Extract the (X, Y) coordinate from the center of the cell holding the provided text.  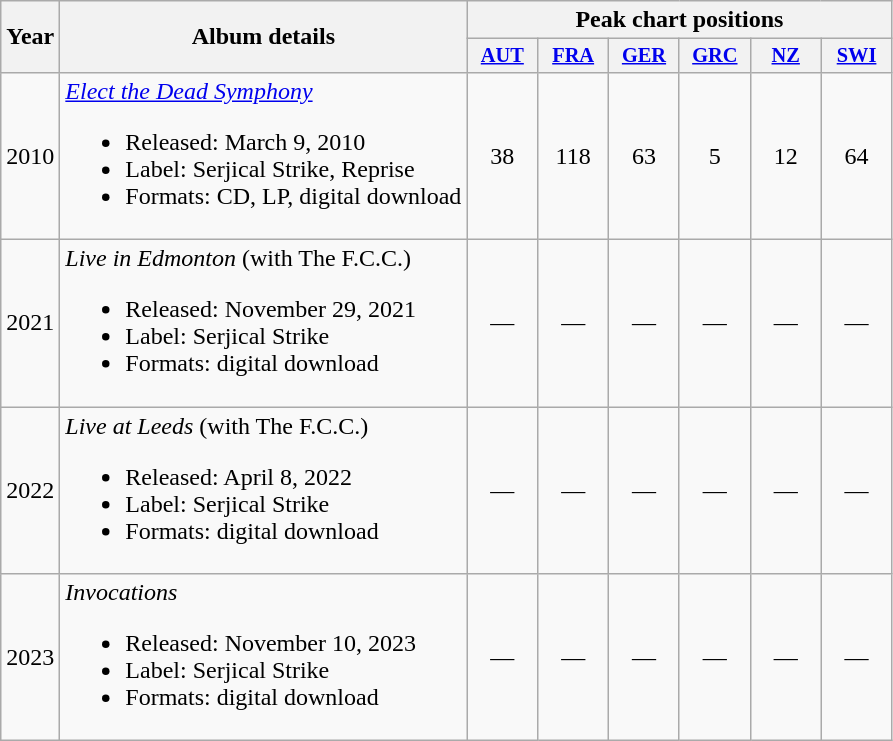
Peak chart positions (680, 20)
Album details (264, 37)
2010 (30, 156)
Live at Leeds (with The F.C.C.)Released: April 8, 2022Label: Serjical StrikeFormats: digital download (264, 490)
12 (786, 156)
2022 (30, 490)
GER (644, 56)
AUT (502, 56)
SWI (856, 56)
NZ (786, 56)
FRA (574, 56)
Year (30, 37)
2023 (30, 658)
118 (574, 156)
Elect the Dead SymphonyReleased: March 9, 2010Label: Serjical Strike, RepriseFormats: CD, LP, digital download (264, 156)
63 (644, 156)
InvocationsReleased: November 10, 2023Label: Serjical StrikeFormats: digital download (264, 658)
2021 (30, 324)
5 (714, 156)
Live in Edmonton (with The F.C.C.)Released: November 29, 2021Label: Serjical StrikeFormats: digital download (264, 324)
GRC (714, 56)
64 (856, 156)
38 (502, 156)
